Detect which cell encompasses the target text, then output its [X, Y] center coordinate. 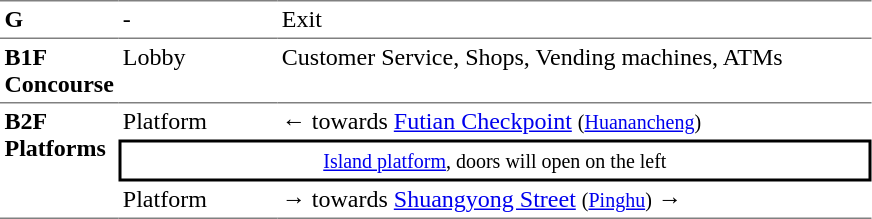
Customer Service, Shops, Vending machines, ATMs [574, 71]
G [59, 19]
Exit [574, 19]
- [198, 19]
B1FConcourse [59, 71]
Lobby [198, 71]
Island platform, doors will open on the left [494, 161]
Platform [198, 122]
← towards Futian Checkpoint (Huanancheng) [574, 122]
